Return [X, Y] of the center of cell containing provided text 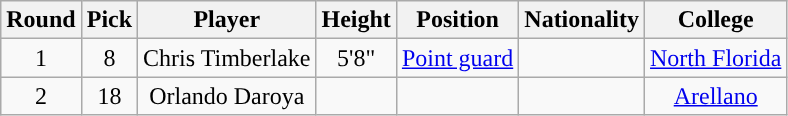
2 [41, 96]
5'8" [356, 58]
Height [356, 20]
Player [227, 20]
Pick [109, 20]
8 [109, 58]
Round [41, 20]
1 [41, 58]
College [716, 20]
Orlando Daroya [227, 96]
Position [457, 20]
North Florida [716, 58]
Arellano [716, 96]
Point guard [457, 58]
Nationality [582, 20]
Chris Timberlake [227, 58]
18 [109, 96]
